Return [x, y] of the center of cell containing provided text 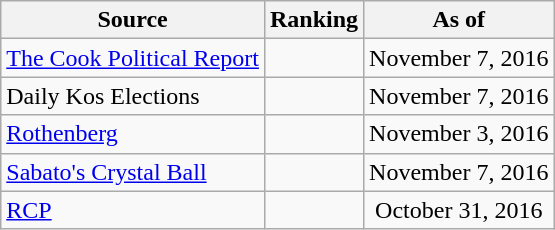
Source [133, 20]
The Cook Political Report [133, 58]
Daily Kos Elections [133, 96]
October 31, 2016 [459, 210]
Ranking [314, 20]
RCP [133, 210]
As of [459, 20]
Sabato's Crystal Ball [133, 172]
Rothenberg [133, 134]
November 3, 2016 [459, 134]
